Identify which cell holds the provided text, then report its [X, Y] central coordinate. 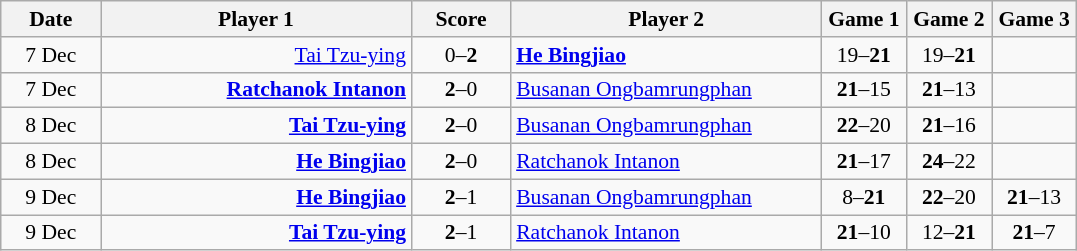
21–10 [864, 233]
0–2 [461, 55]
24–22 [948, 162]
21–17 [864, 162]
21–16 [948, 126]
Player 1 [256, 19]
21–15 [864, 90]
Game 2 [948, 19]
Score [461, 19]
Date [51, 19]
Game 3 [1034, 19]
Game 1 [864, 19]
12–21 [948, 233]
8–21 [864, 197]
Player 2 [666, 19]
21–7 [1034, 233]
